For the text-containing cell, return its midpoint in (x, y) coordinate format. 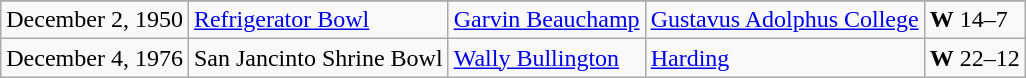
Refrigerator Bowl (318, 20)
W 14–7 (974, 20)
San Jancinto Shrine Bowl (318, 58)
Harding (784, 58)
Garvin Beauchamp (546, 20)
December 2, 1950 (95, 20)
W 22–12 (974, 58)
December 4, 1976 (95, 58)
Gustavus Adolphus College (784, 20)
Wally Bullington (546, 58)
